Pinpoint the cell where the given text exists, returning its [X, Y] midpoint coordinate. 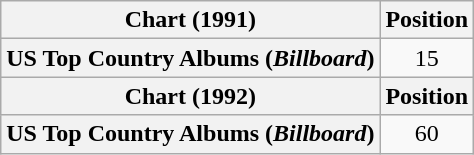
60 [427, 134]
15 [427, 58]
Chart (1992) [190, 96]
Chart (1991) [190, 20]
